Find where the given text appears and provide that cell's center as [X, Y] coordinate. 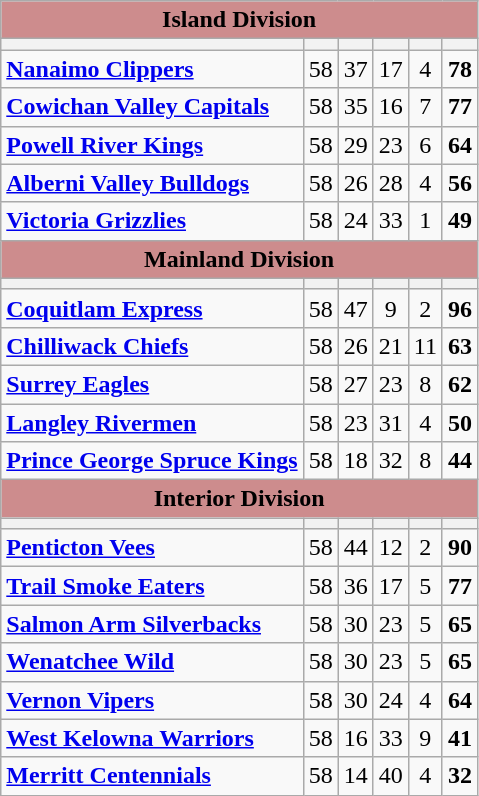
12 [390, 548]
Chilliwack Chiefs [152, 346]
Interior Division [240, 499]
37 [356, 69]
Victoria Grizzlies [152, 221]
Salmon Arm Silverbacks [152, 624]
63 [460, 346]
Trail Smoke Eaters [152, 586]
West Kelowna Warriors [152, 738]
31 [390, 423]
Mainland Division [240, 259]
Wenatchee Wild [152, 662]
27 [356, 384]
56 [460, 183]
47 [356, 308]
Nanaimo Clippers [152, 69]
Powell River Kings [152, 145]
7 [425, 107]
90 [460, 548]
Coquitlam Express [152, 308]
Island Division [240, 20]
96 [460, 308]
62 [460, 384]
21 [390, 346]
14 [356, 776]
49 [460, 221]
29 [356, 145]
Prince George Spruce Kings [152, 461]
35 [356, 107]
Merritt Centennials [152, 776]
Alberni Valley Bulldogs [152, 183]
Surrey Eagles [152, 384]
78 [460, 69]
Langley Rivermen [152, 423]
Penticton Vees [152, 548]
28 [390, 183]
6 [425, 145]
40 [390, 776]
50 [460, 423]
Cowichan Valley Capitals [152, 107]
18 [356, 461]
Vernon Vipers [152, 700]
1 [425, 221]
11 [425, 346]
41 [460, 738]
36 [356, 586]
